From the cell containing the given text, extract its center point as [x, y] coordinate. 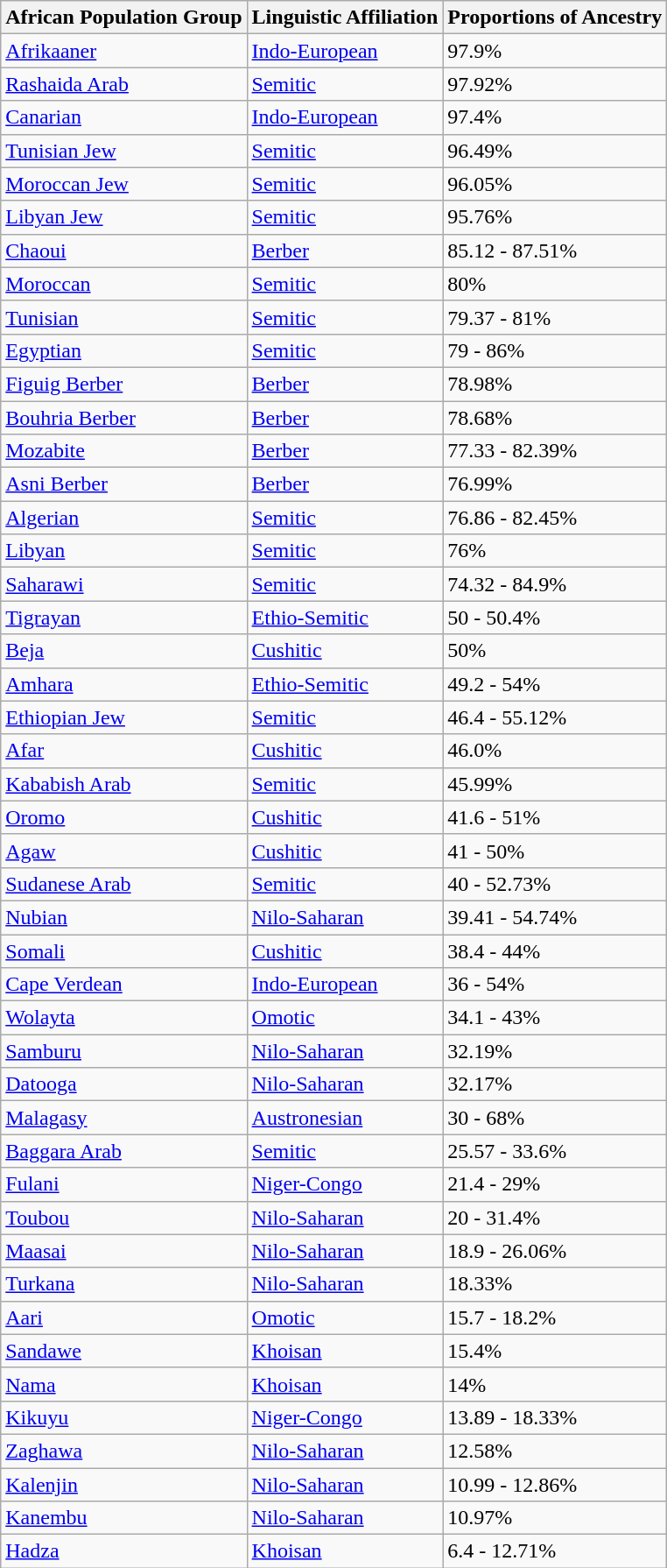
Mozabite [124, 451]
25.57 - 33.6% [555, 1151]
96.49% [555, 151]
46.0% [555, 751]
97.9% [555, 51]
Afrikaaner [124, 51]
79.37 - 81% [555, 317]
13.89 - 18.33% [555, 1417]
Baggara Arab [124, 1151]
41.6 - 51% [555, 817]
Fulani [124, 1184]
74.32 - 84.9% [555, 584]
96.05% [555, 184]
Sandawe [124, 1351]
30 - 68% [555, 1118]
97.4% [555, 117]
Kanembu [124, 1518]
32.17% [555, 1084]
Tunisian Jew [124, 151]
Tigrayan [124, 618]
12.58% [555, 1451]
Chaoui [124, 251]
76.99% [555, 484]
85.12 - 87.51% [555, 251]
15.7 - 18.2% [555, 1317]
Ethiopian Jew [124, 717]
21.4 - 29% [555, 1184]
Bouhria Berber [124, 418]
Nubian [124, 917]
Wolayta [124, 1018]
Figuig Berber [124, 384]
40 - 52.73% [555, 884]
41 - 50% [555, 851]
18.9 - 26.06% [555, 1251]
14% [555, 1384]
Tunisian [124, 317]
20 - 31.4% [555, 1218]
Somali [124, 950]
79 - 86% [555, 350]
Saharawi [124, 584]
46.4 - 55.12% [555, 717]
Nama [124, 1384]
Turkana [124, 1284]
49.2 - 54% [555, 684]
Malagasy [124, 1118]
80% [555, 284]
77.33 - 82.39% [555, 451]
Canarian [124, 117]
10.99 - 12.86% [555, 1485]
50 - 50.4% [555, 618]
18.33% [555, 1284]
Maasai [124, 1251]
10.97% [555, 1518]
76% [555, 551]
Algerian [124, 518]
Hadza [124, 1551]
Agaw [124, 851]
34.1 - 43% [555, 1018]
Cape Verdean [124, 985]
45.99% [555, 784]
Asni Berber [124, 484]
50% [555, 651]
Proportions of Ancestry [555, 18]
Zaghawa [124, 1451]
Kalenjin [124, 1485]
15.4% [555, 1351]
Moroccan Jew [124, 184]
Sudanese Arab [124, 884]
Beja [124, 651]
Libyan Jew [124, 217]
Moroccan [124, 284]
78.68% [555, 418]
97.92% [555, 84]
Austronesian [345, 1118]
Libyan [124, 551]
Linguistic Affiliation [345, 18]
African Population Group [124, 18]
Datooga [124, 1084]
78.98% [555, 384]
Kikuyu [124, 1417]
38.4 - 44% [555, 950]
39.41 - 54.74% [555, 917]
Afar [124, 751]
Kababish Arab [124, 784]
Egyptian [124, 350]
76.86 - 82.45% [555, 518]
32.19% [555, 1051]
36 - 54% [555, 985]
95.76% [555, 217]
Amhara [124, 684]
Samburu [124, 1051]
Oromo [124, 817]
Toubou [124, 1218]
Aari [124, 1317]
6.4 - 12.71% [555, 1551]
Rashaida Arab [124, 84]
